Output the [X, Y] coordinate of the center of the cell containing the given text.  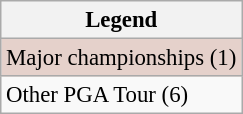
Other PGA Tour (6) [122, 95]
Legend [122, 20]
Major championships (1) [122, 58]
